Identify which cell holds the provided text, then report its (X, Y) central coordinate. 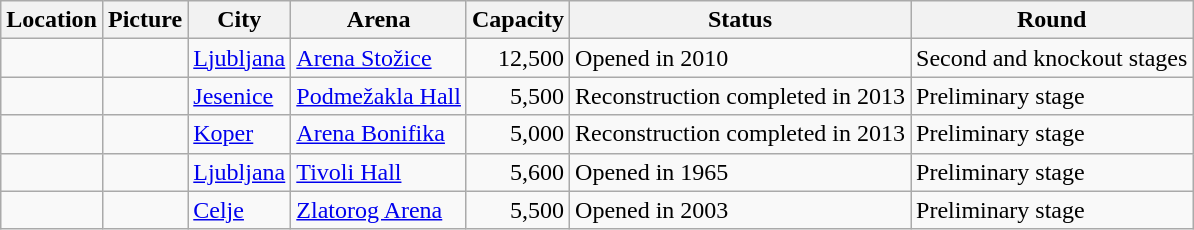
Koper (240, 134)
Tivoli Hall (379, 172)
Arena Stožice (379, 58)
Jesenice (240, 96)
Picture (144, 20)
Podmežakla Hall (379, 96)
City (240, 20)
5,600 (518, 172)
5,000 (518, 134)
Opened in 2010 (740, 58)
Status (740, 20)
12,500 (518, 58)
Round (1052, 20)
Arena (379, 20)
Zlatorog Arena (379, 210)
Arena Bonifika (379, 134)
Location (52, 20)
Second and knockout stages (1052, 58)
Opened in 1965 (740, 172)
Capacity (518, 20)
Celje (240, 210)
Opened in 2003 (740, 210)
